Return [x, y] of the center of cell containing provided text 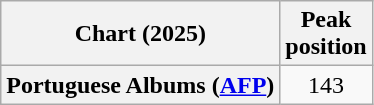
Chart (2025) [140, 34]
143 [326, 85]
Portuguese Albums (AFP) [140, 85]
Peak position [326, 34]
